Identify which cell holds the provided text, then report its (X, Y) central coordinate. 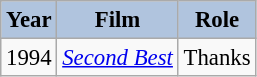
Year (29, 20)
Second Best (118, 58)
1994 (29, 58)
Film (118, 20)
Role (217, 20)
Thanks (217, 58)
